Find where the given text appears and provide that cell's center as (X, Y) coordinate. 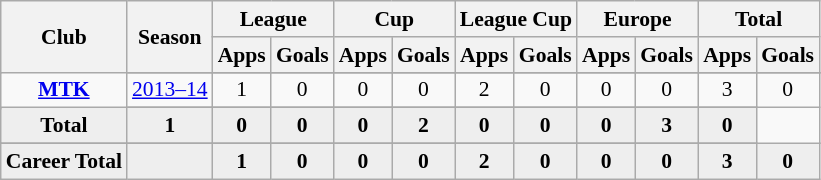
Career Total (64, 162)
League Cup (516, 19)
Season (170, 36)
2013–14 (170, 90)
Club (64, 36)
Europe (638, 19)
MTK (64, 90)
League (274, 19)
Cup (394, 19)
